Identify which cell holds the provided text, then report its [X, Y] central coordinate. 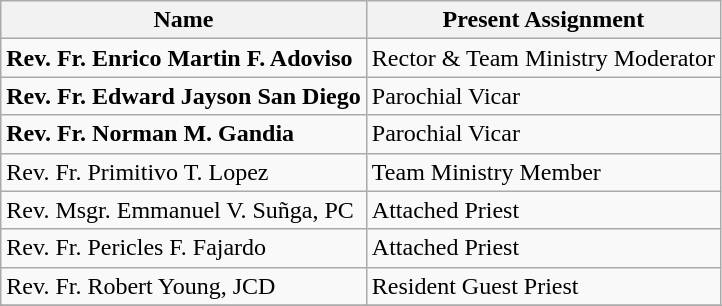
Team Ministry Member [543, 172]
Rev. Fr. Pericles F. Fajardo [184, 248]
Rev. Msgr. Emmanuel V. Suñga, PC [184, 210]
Rev. Fr. Norman M. Gandia [184, 134]
Resident Guest Priest [543, 286]
Rev. Fr. Robert Young, JCD [184, 286]
Rev. Fr. Enrico Martin F. Adoviso [184, 58]
Rector & Team Ministry Moderator [543, 58]
Rev. Fr. Primitivo T. Lopez [184, 172]
Name [184, 20]
Rev. Fr. Edward Jayson San Diego [184, 96]
Present Assignment [543, 20]
